For the text-containing cell, return its midpoint in [X, Y] coordinate format. 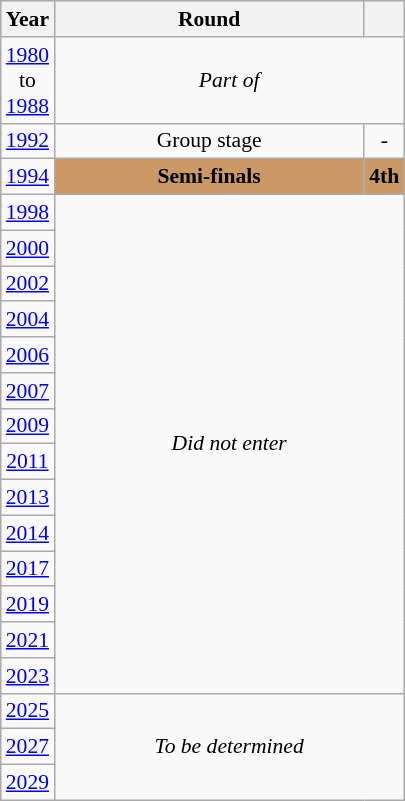
2000 [28, 248]
1980to1988 [28, 80]
2011 [28, 462]
Part of [229, 80]
4th [384, 177]
Semi-finals [209, 177]
2014 [28, 533]
2025 [28, 711]
2023 [28, 676]
2004 [28, 320]
2021 [28, 640]
2009 [28, 426]
1998 [28, 213]
- [384, 141]
Did not enter [229, 444]
To be determined [229, 746]
2017 [28, 569]
Group stage [209, 141]
2007 [28, 391]
2002 [28, 284]
2006 [28, 355]
2013 [28, 498]
2019 [28, 605]
Round [209, 19]
2029 [28, 783]
1994 [28, 177]
2027 [28, 747]
1992 [28, 141]
Year [28, 19]
